Extract the [X, Y] coordinate from the center of the cell holding the provided text.  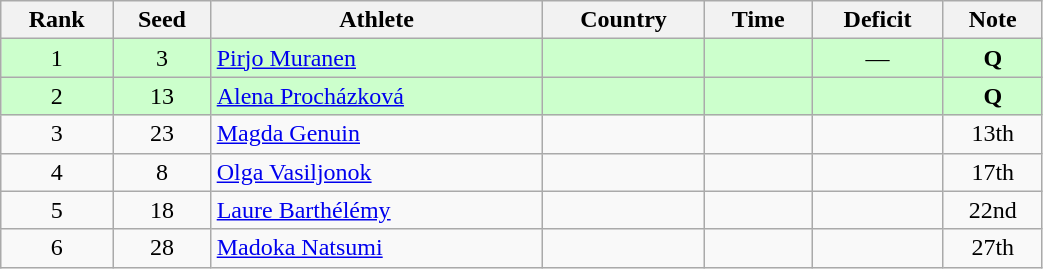
23 [162, 134]
— [878, 58]
Athlete [376, 20]
Pirjo Muranen [376, 58]
Note [992, 20]
Seed [162, 20]
28 [162, 248]
Country [624, 20]
Olga Vasiljonok [376, 172]
27th [992, 248]
Laure Barthélémy [376, 210]
4 [57, 172]
2 [57, 96]
13 [162, 96]
5 [57, 210]
Time [758, 20]
22nd [992, 210]
18 [162, 210]
Magda Genuin [376, 134]
Alena Procházková [376, 96]
17th [992, 172]
Deficit [878, 20]
1 [57, 58]
Rank [57, 20]
Madoka Natsumi [376, 248]
6 [57, 248]
8 [162, 172]
13th [992, 134]
